Pinpoint the cell where the given text exists, returning its (x, y) midpoint coordinate. 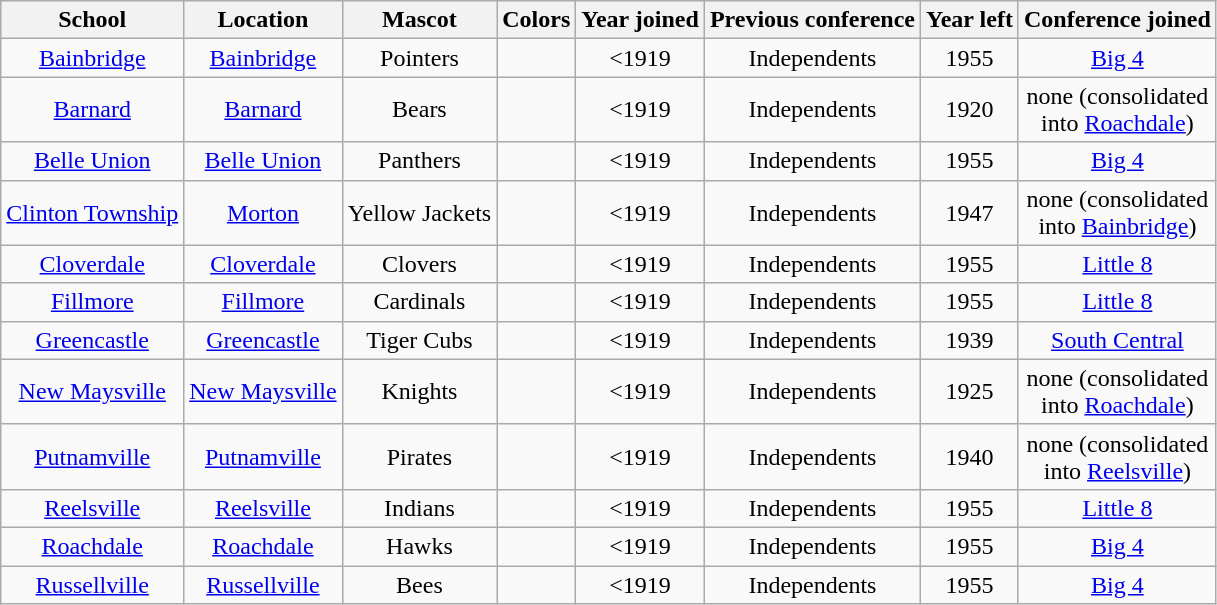
School (92, 20)
Previous conference (812, 20)
Cardinals (420, 302)
Morton (263, 212)
Conference joined (1117, 20)
1947 (970, 212)
Year left (970, 20)
Mascot (420, 20)
1920 (970, 110)
South Central (1117, 340)
Indians (420, 508)
Location (263, 20)
1940 (970, 456)
Knights (420, 392)
Clinton Township (92, 212)
Tiger Cubs (420, 340)
Pointers (420, 58)
Pirates (420, 456)
1939 (970, 340)
1925 (970, 392)
Hawks (420, 546)
Bees (420, 585)
none (consolidatedinto Bainbridge) (1117, 212)
none (consolidatedinto Reelsville) (1117, 456)
Clovers (420, 264)
Year joined (640, 20)
Bears (420, 110)
Panthers (420, 161)
Colors (536, 20)
Yellow Jackets (420, 212)
